For the text-containing cell, return its midpoint in [X, Y] coordinate format. 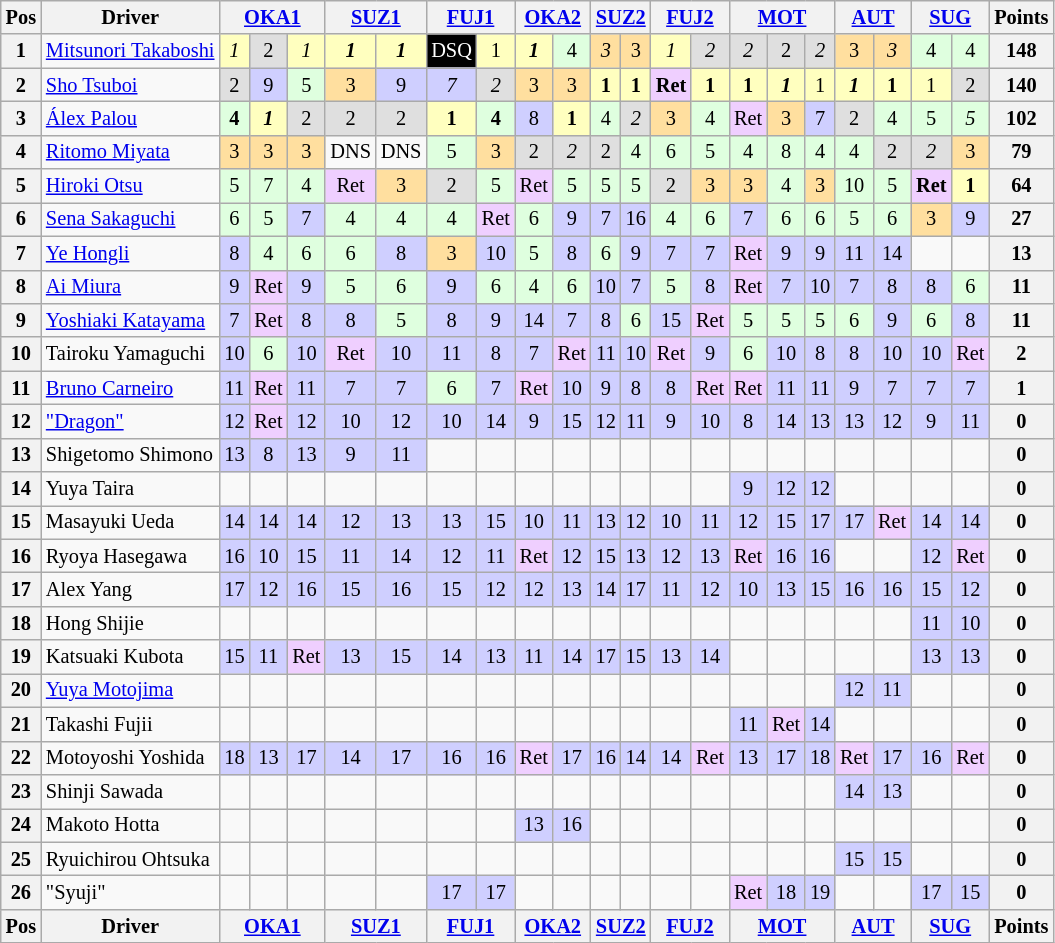
25 [21, 859]
Ryoya Hasegawa [130, 556]
Takashi Fujii [130, 724]
Makoto Hotta [130, 825]
Ye Hongli [130, 253]
Masayuki Ueda [130, 522]
140 [1021, 85]
Motoyoshi Yoshida [130, 758]
Bruno Carneiro [130, 388]
Sho Tsuboi [130, 85]
"Syuji" [130, 892]
DSQ [451, 51]
Katsuaki Kubota [130, 657]
Sena Sakaguchi [130, 219]
23 [21, 791]
Alex Yang [130, 589]
22 [21, 758]
24 [21, 825]
Álex Palou [130, 118]
Hong Shijie [130, 623]
Shigetomo Shimono [130, 455]
21 [21, 724]
"Dragon" [130, 421]
20 [21, 690]
Yuya Motojima [130, 690]
Hiroki Otsu [130, 186]
Yoshiaki Katayama [130, 320]
64 [1021, 186]
Yuya Taira [130, 489]
Ai Miura [130, 287]
27 [1021, 219]
79 [1021, 152]
Mitsunori Takaboshi [130, 51]
Ryuichirou Ohtsuka [130, 859]
148 [1021, 51]
Tairoku Yamaguchi [130, 354]
Ritomo Miyata [130, 152]
26 [21, 892]
Shinji Sawada [130, 791]
102 [1021, 118]
